Identify which cell holds the provided text, then report its [x, y] central coordinate. 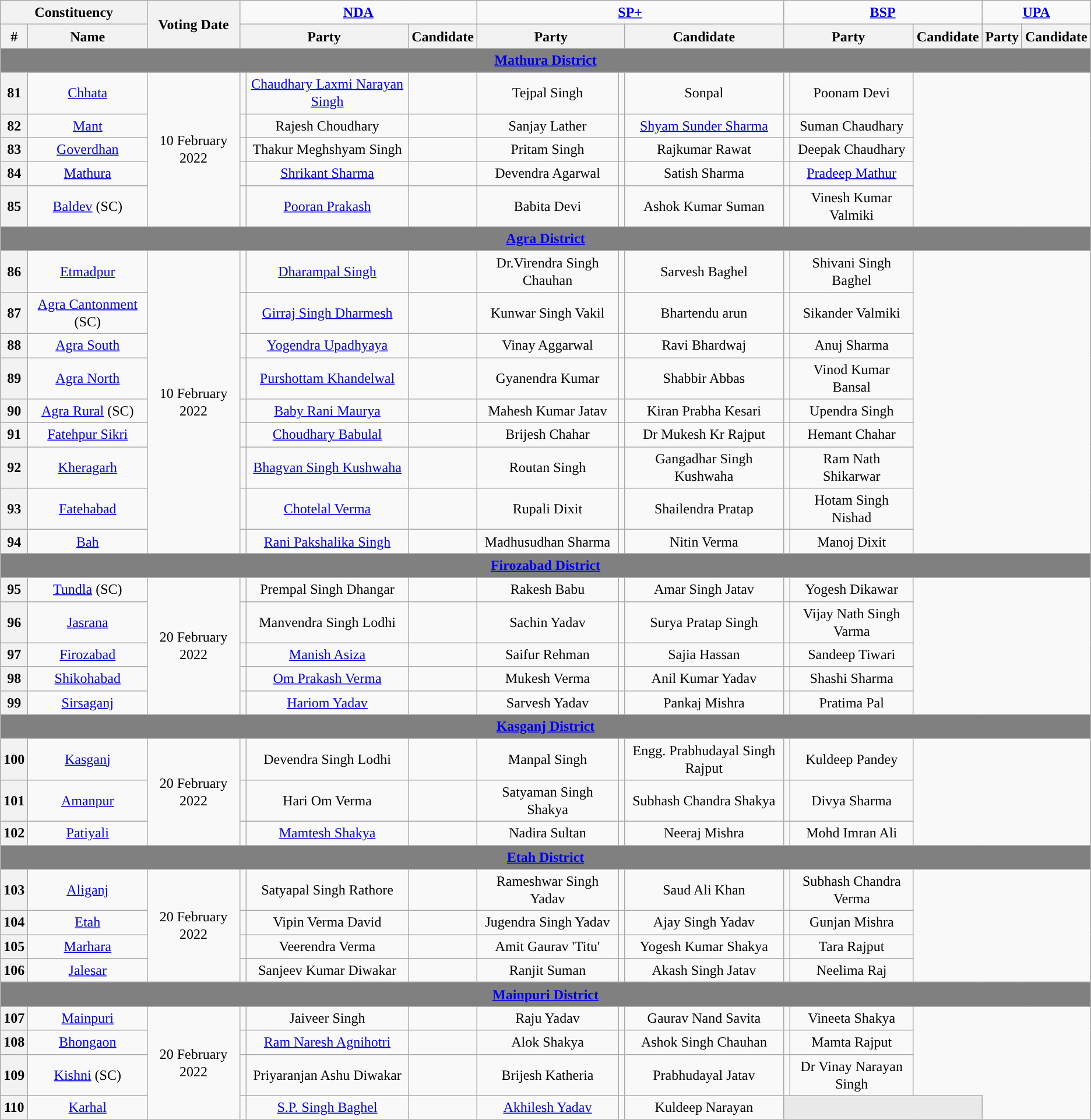
Dr Mukesh Kr Rajput [704, 435]
Pritam Singh [547, 149]
Vinesh Kumar Valmiki [851, 206]
110 [14, 1107]
Mathura [87, 174]
Satish Sharma [704, 174]
Kiran Prabha Kesari [704, 411]
Alok Shakya [547, 1042]
Saud Ali Khan [704, 890]
103 [14, 890]
Sirsaganj [87, 703]
Name [87, 36]
107 [14, 1019]
Shyam Sunder Sharma [704, 126]
Sarvesh Yadav [547, 703]
108 [14, 1042]
Vinod Kumar Bansal [851, 379]
Madhusudhan Sharma [547, 542]
Brijesh Chahar [547, 435]
Ajay Singh Yadav [704, 923]
Satyapal Singh Rathore [327, 890]
Constituency [74, 13]
Tundla (SC) [87, 590]
Bhagvan Singh Kushwaha [327, 467]
Shailendra Pratap [704, 509]
104 [14, 923]
Amit Gaurav 'Titu' [547, 946]
Gaurav Nand Savita [704, 1019]
Mant [87, 126]
Shikohabad [87, 678]
Etah District [545, 857]
Hariom Yadav [327, 703]
Mamtesh Shakya [327, 833]
Raju Yadav [547, 1019]
Chhata [87, 93]
Prabhudayal Jatav [704, 1075]
Ranjit Suman [547, 971]
Kasganj District [545, 726]
Baby Rani Maurya [327, 411]
Rakesh Babu [547, 590]
Saifur Rehman [547, 655]
Voting Date [193, 24]
Mamta Rajput [851, 1042]
Agra South [87, 345]
Chaudhary Laxmi Narayan Singh [327, 93]
Pankaj Mishra [704, 703]
Akash Singh Jatav [704, 971]
93 [14, 509]
Manoj Dixit [851, 542]
Nitin Verma [704, 542]
Shabbir Abbas [704, 379]
Bhartendu arun [704, 312]
Satyaman Singh Shakya [547, 801]
Yogendra Upadhyaya [327, 345]
Yogesh Dikawar [851, 590]
Mainpuri [87, 1019]
84 [14, 174]
Subhash Chandra Verma [851, 890]
105 [14, 946]
Ashok Singh Chauhan [704, 1042]
Ravi Bhardwaj [704, 345]
Subhash Chandra Shakya [704, 801]
82 [14, 126]
97 [14, 655]
Kunwar Singh Vakil [547, 312]
Pratima Pal [851, 703]
Sarvesh Baghel [704, 272]
Tejpal Singh [547, 93]
Vinay Aggarwal [547, 345]
Kheragarh [87, 467]
Dr.Virendra Singh Chauhan [547, 272]
Neeraj Mishra [704, 833]
Prempal Singh Dhangar [327, 590]
SP+ [630, 13]
Patiyali [87, 833]
Thakur Meghshyam Singh [327, 149]
Pooran Prakash [327, 206]
Gangadhar Singh Kushwaha [704, 467]
Sonpal [704, 93]
Shivani Singh Baghel [851, 272]
100 [14, 759]
Jasrana [87, 622]
Kasganj [87, 759]
Ram Naresh Agnihotri [327, 1042]
Sikander Valmiki [851, 312]
85 [14, 206]
Tara Rajput [851, 946]
102 [14, 833]
Kuldeep Narayan [704, 1107]
Kuldeep Pandey [851, 759]
Dr Vinay Narayan Singh [851, 1075]
Hotam Singh Nishad [851, 509]
Mukesh Verma [547, 678]
96 [14, 622]
Karhal [87, 1107]
Choudhary Babulal [327, 435]
Rupali Dixit [547, 509]
Akhilesh Yadav [547, 1107]
Deepak Chaudhary [851, 149]
Manvendra Singh Lodhi [327, 622]
Jaiveer Singh [327, 1019]
Pradeep Mathur [851, 174]
Upendra Singh [851, 411]
Sandeep Tiwari [851, 655]
Agra North [87, 379]
91 [14, 435]
Shashi Sharma [851, 678]
Agra Cantonment (SC) [87, 312]
Sanjay Lather [547, 126]
Suman Chaudhary [851, 126]
Yogesh Kumar Shakya [704, 946]
106 [14, 971]
Babita Devi [547, 206]
Manish Asiza [327, 655]
88 [14, 345]
S.P. Singh Baghel [327, 1107]
Engg. Prabhudayal Singh Rajput [704, 759]
95 [14, 590]
Firozabad [87, 655]
Veerendra Verma [327, 946]
Nadira Sultan [547, 833]
Jugendra Singh Yadav [547, 923]
Girraj Singh Dharmesh [327, 312]
Gunjan Mishra [851, 923]
Priyaranjan Ashu Diwakar [327, 1075]
# [14, 36]
Routan Singh [547, 467]
Devendra Agarwal [547, 174]
87 [14, 312]
Hemant Chahar [851, 435]
Baldev (SC) [87, 206]
101 [14, 801]
Surya Pratap Singh [704, 622]
81 [14, 93]
Manpal Singh [547, 759]
Sajia Hassan [704, 655]
Marhara [87, 946]
Goverdhan [87, 149]
83 [14, 149]
Om Prakash Verma [327, 678]
Anil Kumar Yadav [704, 678]
Etmadpur [87, 272]
BSP [882, 13]
Sachin Yadav [547, 622]
UPA [1036, 13]
Vineeta Shakya [851, 1019]
Rajesh Choudhary [327, 126]
Chotelal Verma [327, 509]
Aliganj [87, 890]
Kishni (SC) [87, 1075]
Purshottam Khandelwal [327, 379]
Vijay Nath Singh Varma [851, 622]
Agra District [545, 239]
Brijesh Katheria [547, 1075]
Ram Nath Shikarwar [851, 467]
86 [14, 272]
89 [14, 379]
94 [14, 542]
Mohd Imran Ali [851, 833]
98 [14, 678]
Devendra Singh Lodhi [327, 759]
Fatehabad [87, 509]
Rajkumar Rawat [704, 149]
Mathura District [545, 61]
Rameshwar Singh Yadav [547, 890]
Agra Rural (SC) [87, 411]
109 [14, 1075]
Jalesar [87, 971]
Fatehpur Sikri [87, 435]
Mahesh Kumar Jatav [547, 411]
Vipin Verma David [327, 923]
Dharampal Singh [327, 272]
Anuj Sharma [851, 345]
Sanjeev Kumar Diwakar [327, 971]
Neelima Raj [851, 971]
92 [14, 467]
99 [14, 703]
Rani Pakshalika Singh [327, 542]
Shrikant Sharma [327, 174]
Amanpur [87, 801]
Firozabad District [545, 565]
Bah [87, 542]
Ashok Kumar Suman [704, 206]
NDA [358, 13]
Etah [87, 923]
Hari Om Verma [327, 801]
Poonam Devi [851, 93]
Amar Singh Jatav [704, 590]
Bhongaon [87, 1042]
Mainpuri District [545, 994]
Gyanendra Kumar [547, 379]
Divya Sharma [851, 801]
90 [14, 411]
